Detect which cell encompasses the target text, then output its (X, Y) center coordinate. 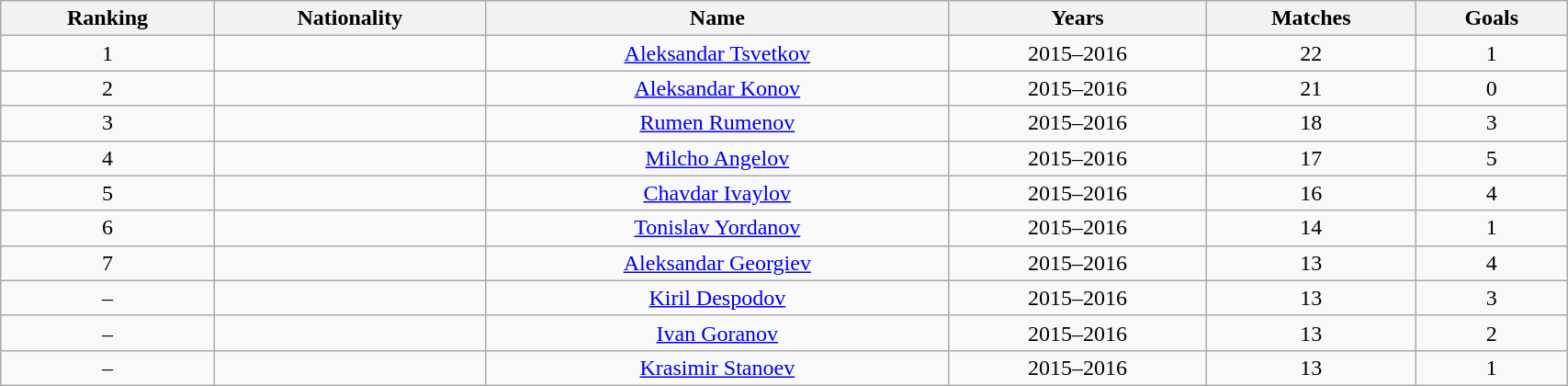
Nationality (349, 18)
0 (1492, 88)
18 (1312, 123)
Milcho Angelov (716, 158)
14 (1312, 228)
Kiril Despodov (716, 298)
Ivan Goranov (716, 333)
Ranking (108, 18)
7 (108, 263)
Years (1077, 18)
Tonislav Yordanov (716, 228)
17 (1312, 158)
22 (1312, 53)
Aleksandar Tsvetkov (716, 53)
Aleksandar Konov (716, 88)
Name (716, 18)
Aleksandar Georgiev (716, 263)
Chavdar Ivaylov (716, 193)
16 (1312, 193)
Goals (1492, 18)
21 (1312, 88)
Rumen Rumenov (716, 123)
6 (108, 228)
Matches (1312, 18)
Krasimir Stanoev (716, 368)
